Detect which cell encompasses the target text, then output its (x, y) center coordinate. 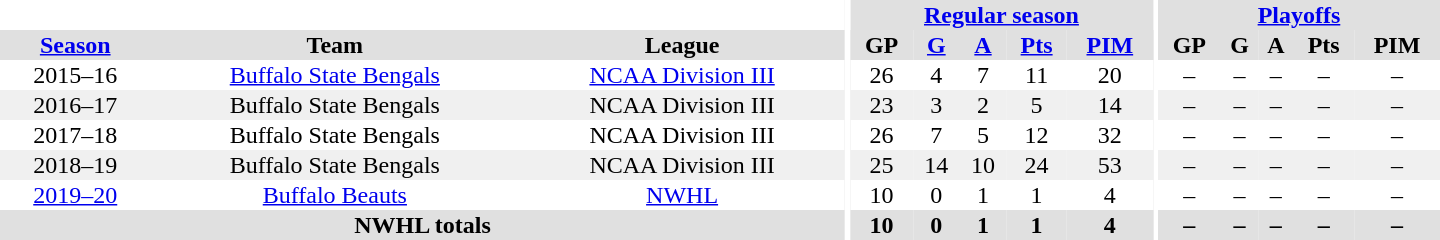
Buffalo Beauts (334, 195)
Team (334, 45)
NWHL (682, 195)
32 (1110, 135)
23 (882, 105)
11 (1036, 75)
2019–20 (75, 195)
2 (984, 105)
NWHL totals (422, 225)
53 (1110, 165)
2016–17 (75, 105)
3 (936, 105)
12 (1036, 135)
24 (1036, 165)
2018–19 (75, 165)
2015–16 (75, 75)
Season (75, 45)
Regular season (1002, 15)
League (682, 45)
2017–18 (75, 135)
Playoffs (1299, 15)
25 (882, 165)
20 (1110, 75)
